Capture the cell that displays the provided text and extract its [X, Y] central coordinate. 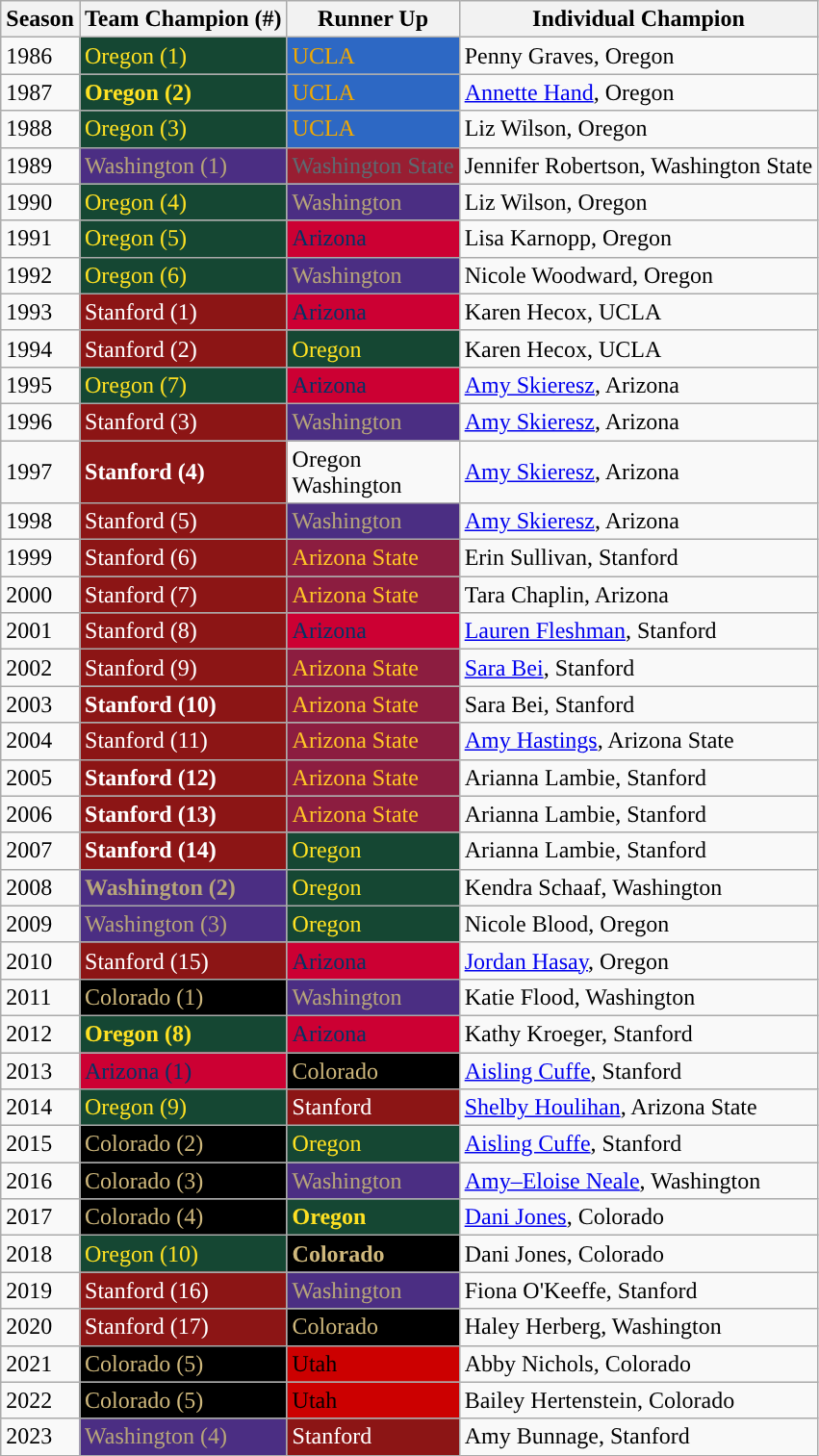
2015 [40, 1144]
Amy Hastings, Arizona State [639, 741]
2011 [40, 997]
Annette Hand, Oregon [639, 92]
Colorado (4) [183, 1217]
Stanford (17) [183, 1327]
Katie Flood, Washington [639, 997]
Runner Up [373, 19]
Lauren Fleshman, Stanford [639, 631]
2021 [40, 1364]
1996 [40, 421]
Oregon (3) [183, 129]
2007 [40, 851]
Stanford (14) [183, 851]
2012 [40, 1034]
Stanford (8) [183, 631]
Stanford (7) [183, 595]
Washington (2) [183, 887]
Stanford (4) [183, 472]
Oregon (8) [183, 1034]
Washington (3) [183, 924]
Stanford (1) [183, 312]
Abby Nichols, Colorado [639, 1364]
Washington (4) [183, 1437]
2000 [40, 595]
Haley Herberg, Washington [639, 1327]
1987 [40, 92]
Oregon (4) [183, 202]
Stanford (11) [183, 741]
2016 [40, 1181]
Washington (1) [183, 166]
Washington State [373, 166]
Stanford (2) [183, 348]
Colorado (2) [183, 1144]
Arizona (1) [183, 1071]
1999 [40, 558]
Oregon (10) [183, 1254]
1988 [40, 129]
2019 [40, 1290]
Stanford (13) [183, 814]
1997 [40, 472]
Nicole Blood, Oregon [639, 924]
2009 [40, 924]
Oregon (7) [183, 385]
Team Champion (#) [183, 19]
2002 [40, 668]
Oregon (2) [183, 92]
Stanford (9) [183, 668]
Amy Bunnage, Stanford [639, 1437]
2008 [40, 887]
Stanford (3) [183, 421]
Kendra Schaaf, Washington [639, 887]
2014 [40, 1108]
2017 [40, 1217]
2018 [40, 1254]
Erin Sullivan, Stanford [639, 558]
2013 [40, 1071]
Kathy Kroeger, Stanford [639, 1034]
2023 [40, 1437]
Colorado (3) [183, 1181]
Stanford (5) [183, 522]
Bailey Hertenstein, Colorado [639, 1400]
Stanford (12) [183, 778]
Amy–Eloise Neale, Washington [639, 1181]
1991 [40, 239]
Jennifer Robertson, Washington State [639, 166]
2010 [40, 960]
2003 [40, 704]
Colorado (1) [183, 997]
1992 [40, 275]
OregonWashington [373, 472]
2001 [40, 631]
Jordan Hasay, Oregon [639, 960]
Fiona O'Keeffe, Stanford [639, 1290]
Oregon (6) [183, 275]
2005 [40, 778]
2004 [40, 741]
Oregon (1) [183, 56]
1994 [40, 348]
Stanford (6) [183, 558]
2020 [40, 1327]
Oregon (9) [183, 1108]
1990 [40, 202]
Individual Champion [639, 19]
1989 [40, 166]
2006 [40, 814]
2022 [40, 1400]
Penny Graves, Oregon [639, 56]
Oregon (5) [183, 239]
Stanford (16) [183, 1290]
1993 [40, 312]
Stanford (15) [183, 960]
Tara Chaplin, Arizona [639, 595]
1998 [40, 522]
Stanford (10) [183, 704]
Shelby Houlihan, Arizona State [639, 1108]
Nicole Woodward, Oregon [639, 275]
1995 [40, 385]
Season [40, 19]
Lisa Karnopp, Oregon [639, 239]
1986 [40, 56]
